Provide the [X, Y] coordinate of the cell's center where the given text is located.  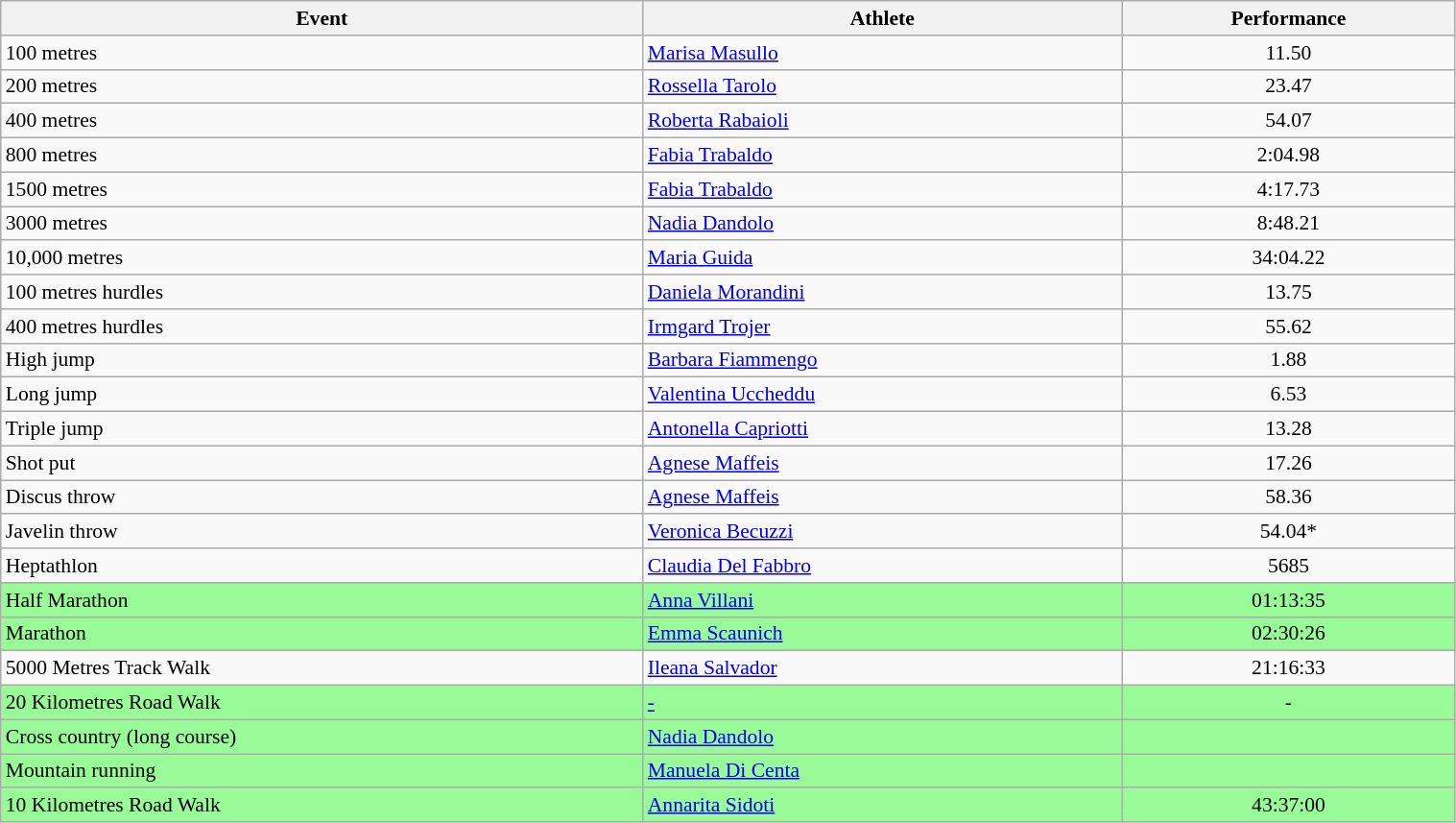
55.62 [1288, 327]
800 metres [322, 156]
100 metres [322, 53]
100 metres hurdles [322, 292]
6.53 [1288, 395]
11.50 [1288, 53]
Half Marathon [322, 600]
5685 [1288, 566]
Maria Guida [883, 258]
Triple jump [322, 429]
Discus throw [322, 497]
10 Kilometres Road Walk [322, 806]
Cross country (long course) [322, 737]
1500 metres [322, 189]
Marathon [322, 634]
400 metres hurdles [322, 327]
3000 metres [322, 224]
High jump [322, 360]
Roberta Rabaioli [883, 121]
Mountain running [322, 771]
1.88 [1288, 360]
13.75 [1288, 292]
Annarita Sidoti [883, 806]
Irmgard Trojer [883, 327]
Javelin throw [322, 532]
54.07 [1288, 121]
10,000 metres [322, 258]
Emma Scaunich [883, 634]
Claudia Del Fabbro [883, 566]
54.04* [1288, 532]
4:17.73 [1288, 189]
34:04.22 [1288, 258]
02:30:26 [1288, 634]
20 Kilometres Road Walk [322, 703]
43:37:00 [1288, 806]
5000 Metres Track Walk [322, 668]
01:13:35 [1288, 600]
2:04.98 [1288, 156]
200 metres [322, 86]
Valentina Uccheddu [883, 395]
13.28 [1288, 429]
58.36 [1288, 497]
Athlete [883, 18]
Performance [1288, 18]
23.47 [1288, 86]
Shot put [322, 463]
Anna Villani [883, 600]
Long jump [322, 395]
8:48.21 [1288, 224]
Veronica Becuzzi [883, 532]
Daniela Morandini [883, 292]
Heptathlon [322, 566]
Rossella Tarolo [883, 86]
Marisa Masullo [883, 53]
Ileana Salvador [883, 668]
400 metres [322, 121]
21:16:33 [1288, 668]
Antonella Capriotti [883, 429]
Event [322, 18]
Barbara Fiammengo [883, 360]
17.26 [1288, 463]
Manuela Di Centa [883, 771]
